From the cell containing the given text, extract its center point as [X, Y] coordinate. 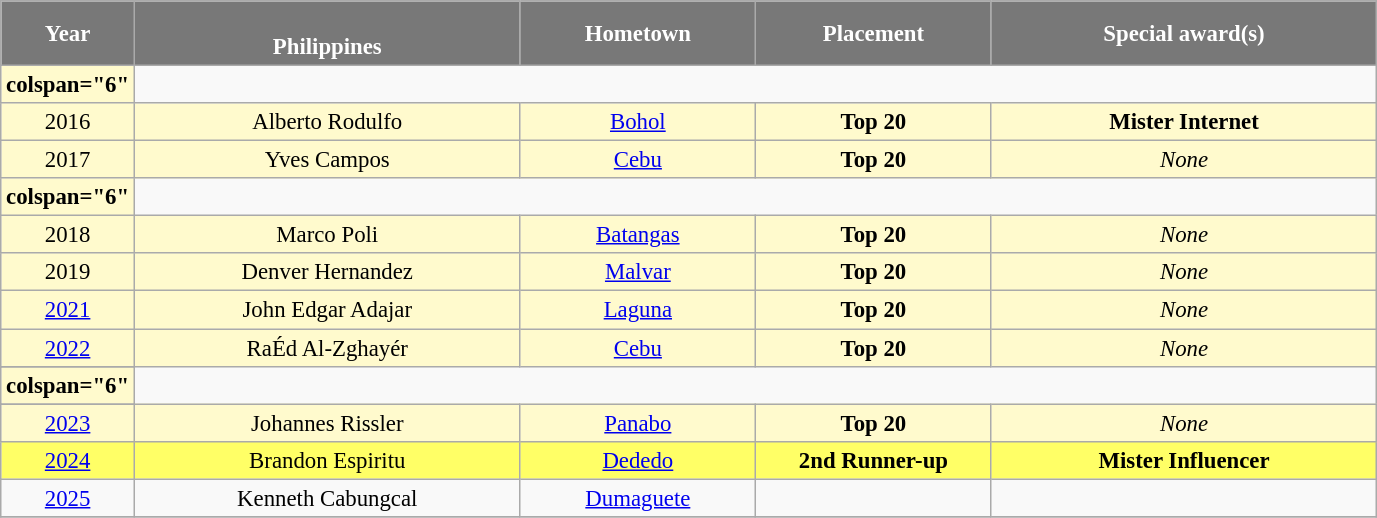
Laguna [638, 310]
Mister Internet [1184, 122]
2nd Runner-up [874, 460]
Batangas [638, 235]
Brandon Espiritu [327, 460]
Mister Influencer [1184, 460]
Dumaguete [638, 498]
2017 [68, 160]
2018 [68, 235]
John Edgar Adajar [327, 310]
Denver Hernandez [327, 273]
Yves Campos [327, 160]
Marco Poli [327, 235]
Alberto Rodulfo [327, 122]
2019 [68, 273]
2025 [68, 498]
2023 [68, 423]
Bohol [638, 122]
Johannes Rissler [327, 423]
RaÉd Al-Zghayér [327, 348]
Malvar [638, 273]
2016 [68, 122]
2021 [68, 310]
Panabo [638, 423]
Philippines [327, 34]
Year [68, 34]
Special award(s) [1184, 34]
Hometown [638, 34]
2024 [68, 460]
2022 [68, 348]
Kenneth Cabungcal [327, 498]
Dededo [638, 460]
Placement [874, 34]
